Capture the cell that displays the provided text and extract its (X, Y) central coordinate. 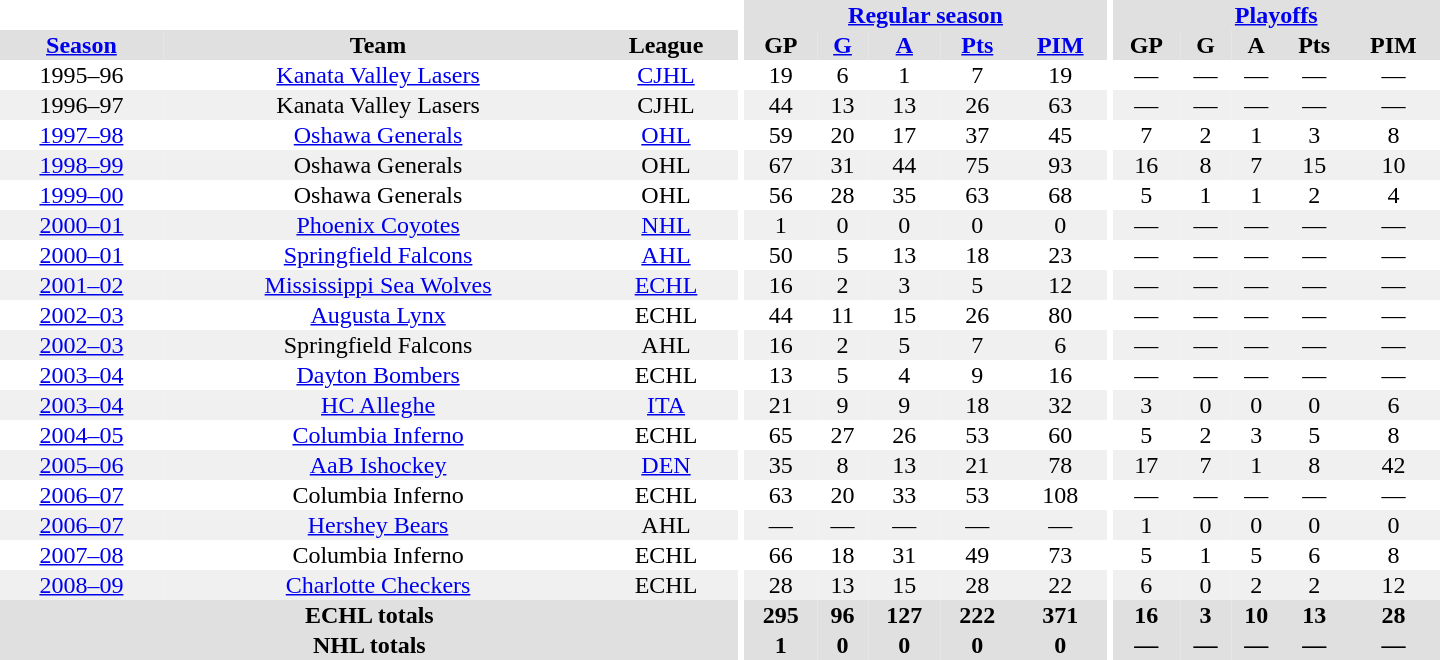
Hershey Bears (378, 525)
78 (1060, 465)
NHL (666, 225)
222 (978, 615)
23 (1060, 255)
37 (978, 135)
11 (842, 315)
45 (1060, 135)
42 (1394, 465)
50 (780, 255)
HC Alleghe (378, 405)
27 (842, 435)
Augusta Lynx (378, 315)
ECHL totals (370, 615)
66 (780, 555)
49 (978, 555)
1995–96 (82, 75)
Team (378, 45)
League (666, 45)
65 (780, 435)
2008–09 (82, 585)
1996–97 (82, 105)
80 (1060, 315)
AaB Ishockey (378, 465)
DEN (666, 465)
Mississippi Sea Wolves (378, 285)
2007–08 (82, 555)
Playoffs (1276, 15)
NHL totals (370, 645)
75 (978, 165)
Phoenix Coyotes (378, 225)
56 (780, 195)
73 (1060, 555)
96 (842, 615)
371 (1060, 615)
33 (904, 495)
1997–98 (82, 135)
ITA (666, 405)
59 (780, 135)
1998–99 (82, 165)
32 (1060, 405)
22 (1060, 585)
1999–00 (82, 195)
127 (904, 615)
67 (780, 165)
108 (1060, 495)
Season (82, 45)
Regular season (925, 15)
2005–06 (82, 465)
60 (1060, 435)
68 (1060, 195)
Charlotte Checkers (378, 585)
Dayton Bombers (378, 375)
2001–02 (82, 285)
295 (780, 615)
2004–05 (82, 435)
93 (1060, 165)
